Determine the (X, Y) coordinate at the center of the cell enclosing the given text.  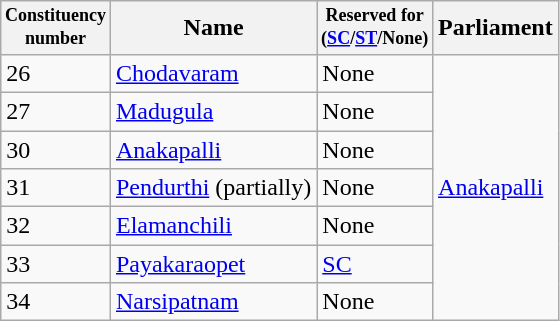
27 (56, 111)
32 (56, 226)
Name (213, 28)
Constituency number (56, 28)
Payakaraopet (213, 264)
Elamanchili (213, 226)
33 (56, 264)
Pendurthi (partially) (213, 188)
26 (56, 73)
Chodavaram (213, 73)
Parliament (496, 28)
34 (56, 302)
SC (375, 264)
Madugula (213, 111)
30 (56, 150)
Narsipatnam (213, 302)
Reserved for(SC/ST/None) (375, 28)
31 (56, 188)
